Capture the cell that displays the provided text and extract its [X, Y] central coordinate. 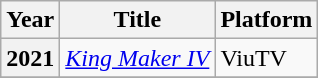
Year [30, 20]
2021 [30, 58]
King Maker IV [138, 58]
Platform [266, 20]
Title [138, 20]
ViuTV [266, 58]
